Provide the [X, Y] coordinate of the cell's center where the given text is located.  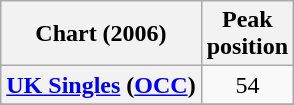
Chart (2006) [101, 34]
Peakposition [247, 34]
UK Singles (OCC) [101, 85]
54 [247, 85]
